Scan for the cell matching the given text and deliver its (X, Y) coordinate at center. 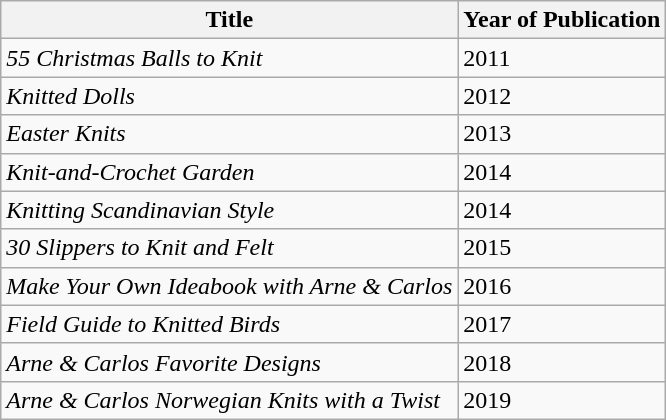
30 Slippers to Knit and Felt (230, 248)
2013 (562, 134)
Arne & Carlos Norwegian Knits with a Twist (230, 400)
2016 (562, 286)
2011 (562, 58)
Knitting Scandinavian Style (230, 210)
Arne & Carlos Favorite Designs (230, 362)
Field Guide to Knitted Birds (230, 324)
55 Christmas Balls to Knit (230, 58)
Year of Publication (562, 20)
2019 (562, 400)
2015 (562, 248)
Easter Knits (230, 134)
2018 (562, 362)
2012 (562, 96)
Make Your Own Ideabook with Arne & Carlos (230, 286)
Title (230, 20)
Knit-and-Crochet Garden (230, 172)
Knitted Dolls (230, 96)
2017 (562, 324)
